Identify which cell holds the provided text, then report its (x, y) central coordinate. 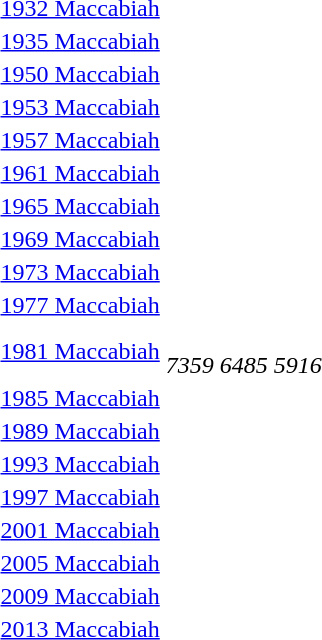
6485 (244, 352)
7359 (190, 352)
